Provide the [X, Y] coordinate of the cell's center where the given text is located.  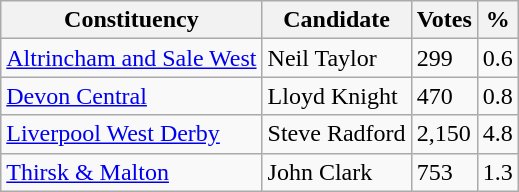
0.6 [498, 58]
Liverpool West Derby [132, 134]
Constituency [132, 20]
4.8 [498, 134]
Neil Taylor [336, 58]
Candidate [336, 20]
753 [444, 172]
Altrincham and Sale West [132, 58]
299 [444, 58]
1.3 [498, 172]
470 [444, 96]
John Clark [336, 172]
0.8 [498, 96]
Devon Central [132, 96]
2,150 [444, 134]
Thirsk & Malton [132, 172]
Steve Radford [336, 134]
Lloyd Knight [336, 96]
% [498, 20]
Votes [444, 20]
